Return the (X, Y) coordinate for the center point of the cell that contains the specified text.  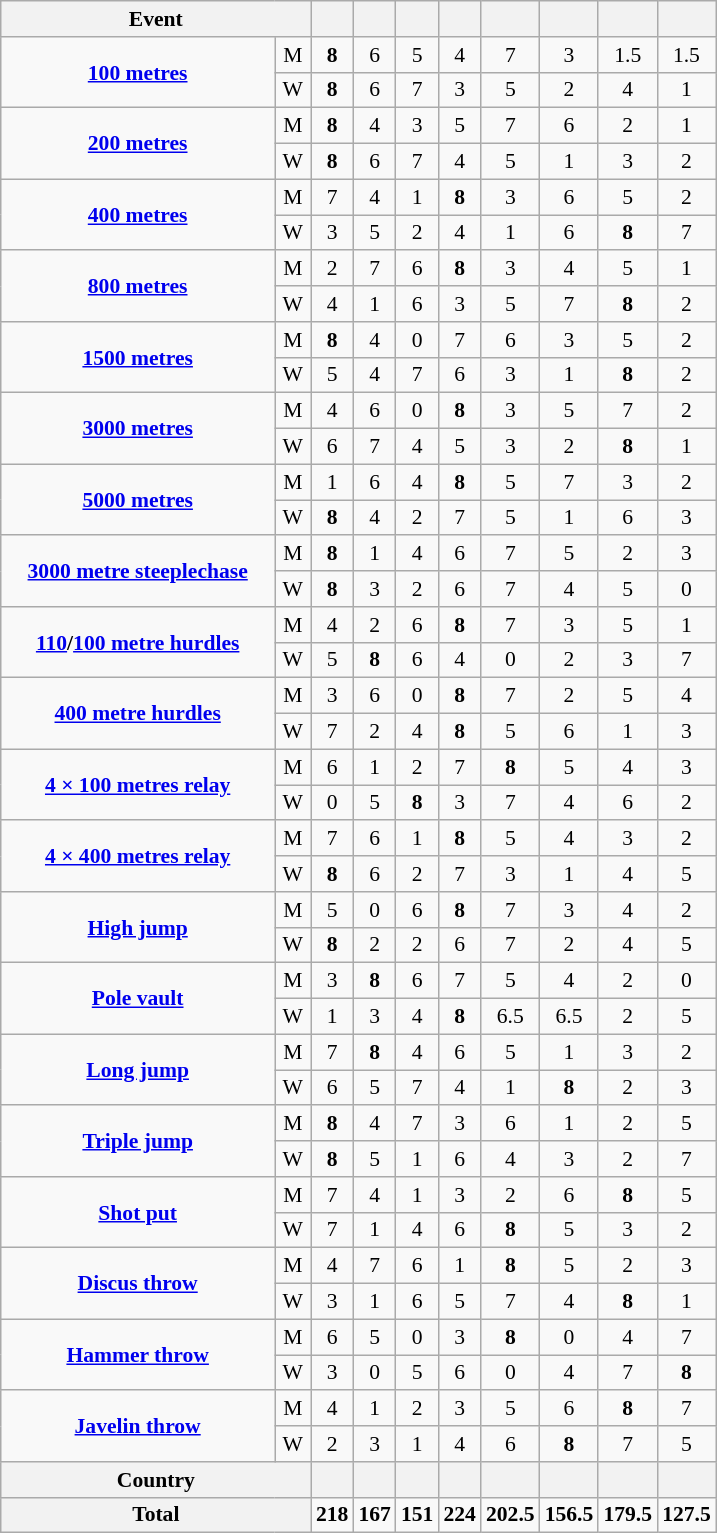
202.5 (510, 1515)
Javelin throw (138, 1426)
400 metre hurdles (138, 714)
Pole vault (138, 998)
Total (156, 1515)
Discus throw (138, 1284)
100 metres (138, 72)
218 (332, 1515)
4 × 100 metres relay (138, 784)
1500 metres (138, 358)
5000 metres (138, 500)
110/100 metre hurdles (138, 642)
200 metres (138, 144)
Shot put (138, 1212)
3000 metre steeplechase (138, 572)
156.5 (570, 1515)
Hammer throw (138, 1354)
Long jump (138, 1070)
179.5 (628, 1515)
151 (418, 1515)
800 metres (138, 286)
167 (374, 1515)
224 (460, 1515)
127.5 (686, 1515)
Event (156, 19)
Country (156, 1480)
Triple jump (138, 1142)
400 metres (138, 214)
3000 metres (138, 428)
4 × 400 metres relay (138, 856)
High jump (138, 928)
